Scan for the cell matching the given text and deliver its [x, y] coordinate at center. 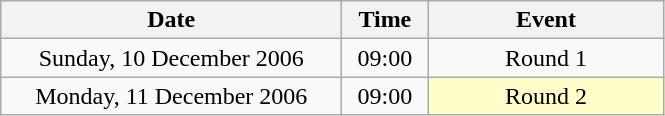
Round 1 [546, 58]
Round 2 [546, 96]
Sunday, 10 December 2006 [172, 58]
Date [172, 20]
Time [385, 20]
Monday, 11 December 2006 [172, 96]
Event [546, 20]
